Return (x, y) of the center of cell containing provided text 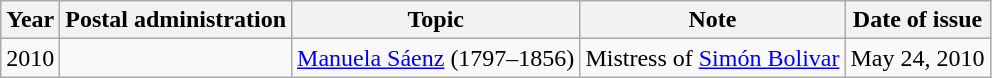
Year (30, 20)
May 24, 2010 (918, 58)
Note (712, 20)
Postal administration (176, 20)
Manuela Sáenz (1797–1856) (436, 58)
Mistress of Simón Bolivar (712, 58)
Date of issue (918, 20)
Topic (436, 20)
2010 (30, 58)
